Locate the cell with the specified text and output its [X, Y] center coordinate. 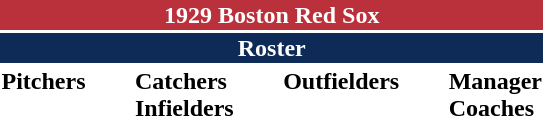
1929 Boston Red Sox [272, 15]
Roster [272, 48]
